Capture the cell that displays the provided text and extract its (X, Y) central coordinate. 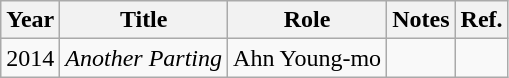
Ref. (482, 20)
Year (30, 20)
Role (308, 20)
Another Parting (144, 58)
Ahn Young-mo (308, 58)
2014 (30, 58)
Notes (421, 20)
Title (144, 20)
